Determine the (x, y) coordinate at the center of the cell enclosing the given text.  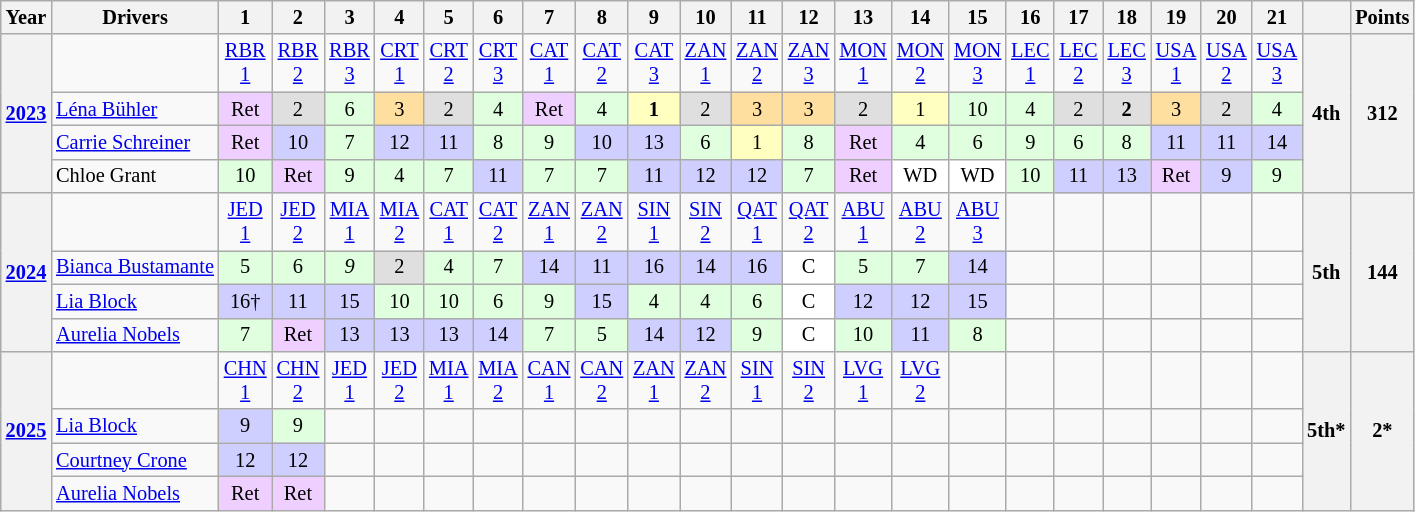
LEC1 (1030, 63)
USA2 (1226, 63)
21 (1277, 17)
CRT1 (400, 63)
Carrie Schreiner (135, 142)
MON2 (920, 63)
Chloe Grant (135, 176)
2023 (26, 114)
2025 (26, 430)
5th* (1326, 430)
CAN1 (550, 380)
2* (1382, 430)
LEC3 (1127, 63)
RBR2 (298, 63)
312 (1382, 114)
MON1 (862, 63)
Points (1382, 17)
18 (1127, 17)
Drivers (135, 17)
Year (26, 17)
16† (246, 301)
QAT2 (809, 222)
CHN1 (246, 380)
20 (1226, 17)
ABU1 (862, 222)
ABU3 (978, 222)
144 (1382, 272)
5th (1326, 272)
RBR1 (246, 63)
Courtney Crone (135, 460)
CAT3 (654, 63)
LEC2 (1078, 63)
CRT3 (498, 63)
4th (1326, 114)
RBR3 (349, 63)
USA3 (1277, 63)
Léna Bühler (135, 109)
CHN2 (298, 380)
CRT2 (448, 63)
LVG2 (920, 380)
19 (1176, 17)
ABU2 (920, 222)
17 (1078, 17)
ZAN3 (809, 63)
QAT1 (757, 222)
Bianca Bustamante (135, 267)
2024 (26, 272)
USA1 (1176, 63)
CAN2 (602, 380)
MON3 (978, 63)
LVG1 (862, 380)
